Scan for the cell matching the given text and deliver its (X, Y) coordinate at center. 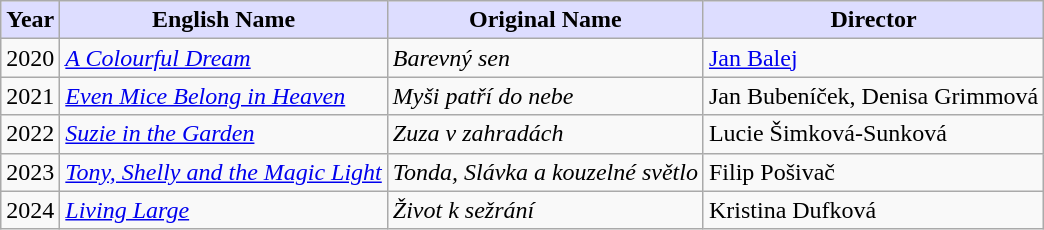
Jan Balej (873, 58)
2022 (30, 134)
Lucie Šimková-Sunková (873, 134)
Original Name (545, 20)
Zuza v zahradách (545, 134)
2024 (30, 210)
Kristina Dufková (873, 210)
2023 (30, 172)
Suzie in the Garden (224, 134)
Living Large (224, 210)
Tony, Shelly and the Magic Light (224, 172)
Even Mice Belong in Heaven (224, 96)
Jan Bubeníček, Denisa Grimmová (873, 96)
2021 (30, 96)
Myši patří do nebe (545, 96)
Tonda, Slávka a kouzelné světlo (545, 172)
English Name (224, 20)
Filip Pošivač (873, 172)
A Colourful Dream (224, 58)
2020 (30, 58)
Year (30, 20)
Život k sežrání (545, 210)
Director (873, 20)
Barevný sen (545, 58)
